Determine the (x, y) coordinate at the center of the cell enclosing the given text.  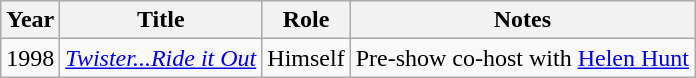
Pre-show co-host with Helen Hunt (522, 58)
Role (306, 20)
Title (161, 20)
1998 (30, 58)
Year (30, 20)
Twister...Ride it Out (161, 58)
Notes (522, 20)
Himself (306, 58)
